For the text-containing cell, return its midpoint in (x, y) coordinate format. 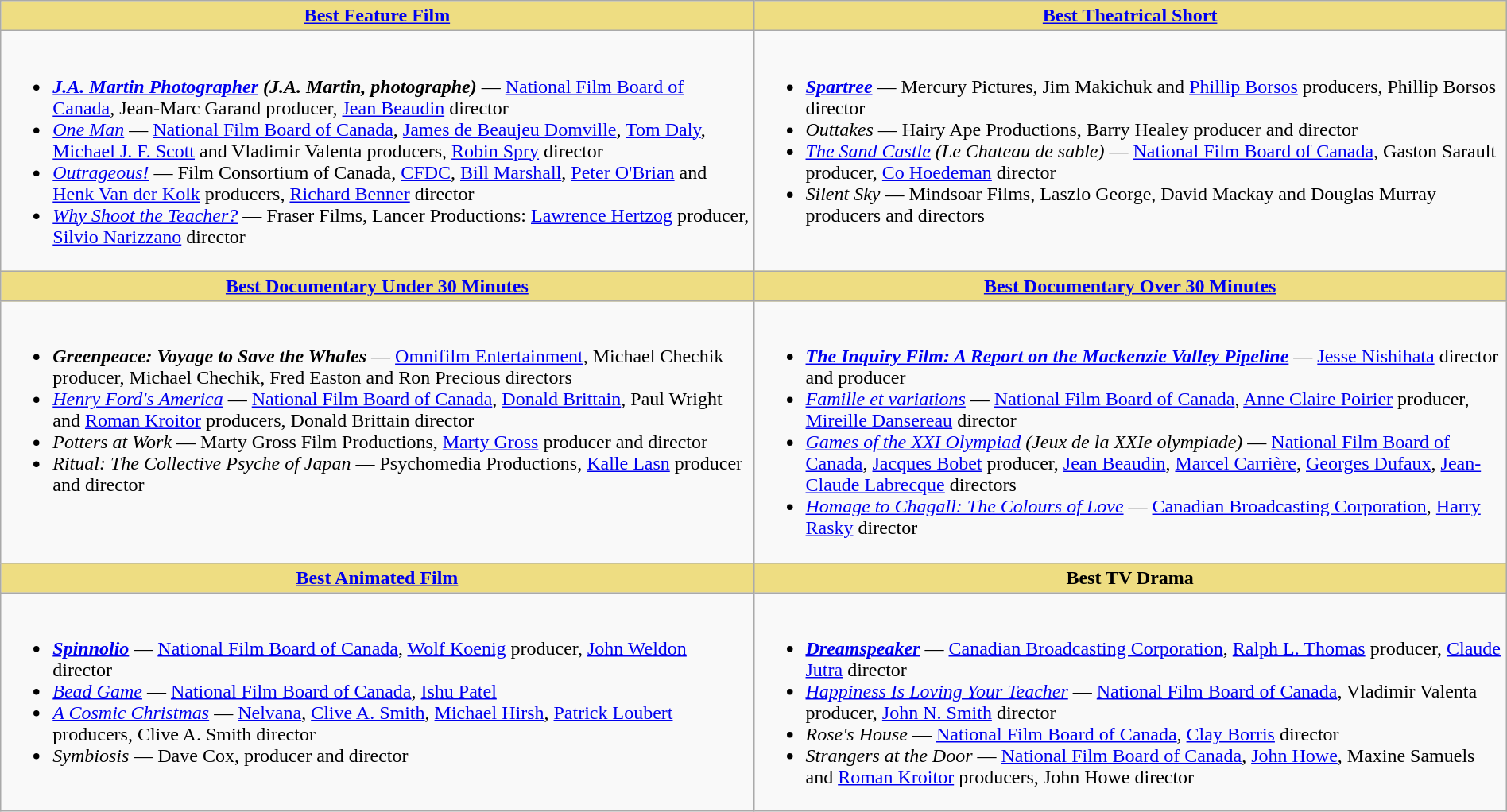
Best Documentary Over 30 Minutes (1130, 286)
Best TV Drama (1130, 578)
Best Animated Film (377, 578)
Best Documentary Under 30 Minutes (377, 286)
Best Theatrical Short (1130, 16)
Best Feature Film (377, 16)
